Identify which cell holds the provided text, then report its (X, Y) central coordinate. 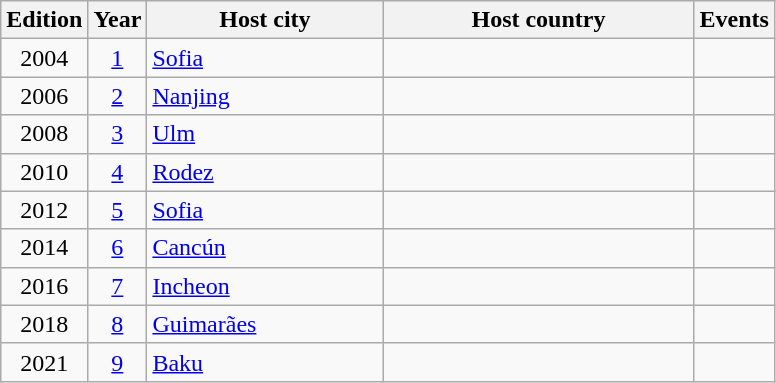
6 (118, 248)
Cancún (265, 248)
2018 (44, 324)
Incheon (265, 286)
2010 (44, 172)
2 (118, 96)
5 (118, 210)
Guimarães (265, 324)
2008 (44, 134)
Host city (265, 20)
Rodez (265, 172)
7 (118, 286)
Host country (538, 20)
Baku (265, 362)
2021 (44, 362)
2012 (44, 210)
3 (118, 134)
9 (118, 362)
Events (734, 20)
2004 (44, 58)
Year (118, 20)
2014 (44, 248)
Nanjing (265, 96)
4 (118, 172)
1 (118, 58)
Edition (44, 20)
2016 (44, 286)
Ulm (265, 134)
8 (118, 324)
2006 (44, 96)
